Extract the [X, Y] coordinate from the center of the cell holding the provided text.  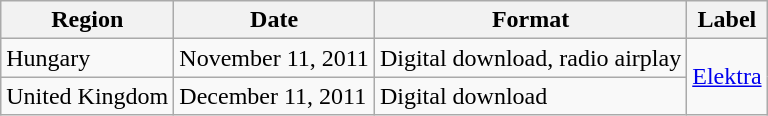
December 11, 2011 [274, 96]
Hungary [88, 58]
Digital download [530, 96]
November 11, 2011 [274, 58]
Date [274, 20]
Digital download, radio airplay [530, 58]
Label [727, 20]
Elektra [727, 77]
Region [88, 20]
United Kingdom [88, 96]
Format [530, 20]
